Output the (x, y) coordinate of the center of the cell containing the given text.  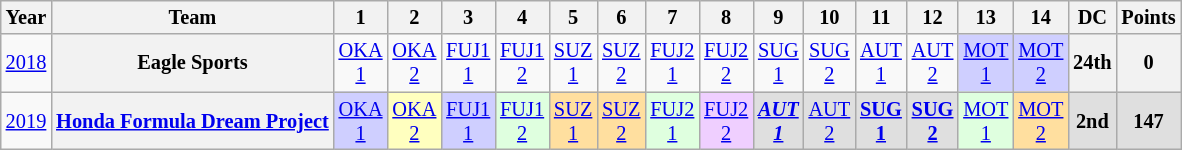
0 (1148, 63)
2018 (26, 63)
11 (881, 17)
5 (573, 17)
Points (1148, 17)
Eagle Sports (192, 63)
2 (414, 17)
2nd (1092, 121)
147 (1148, 121)
13 (986, 17)
14 (1040, 17)
7 (672, 17)
12 (933, 17)
24th (1092, 63)
9 (778, 17)
10 (830, 17)
3 (468, 17)
Honda Formula Dream Project (192, 121)
Year (26, 17)
8 (726, 17)
4 (522, 17)
DC (1092, 17)
Team (192, 17)
6 (621, 17)
2019 (26, 121)
1 (361, 17)
